Scan for the cell matching the given text and deliver its [x, y] coordinate at center. 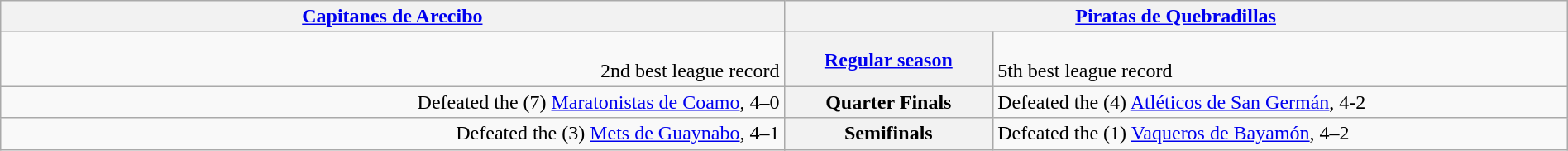
Quarter Finals [888, 102]
Defeated the (7) Maratonistas de Coamo, 4–0 [392, 102]
Regular season [888, 60]
Defeated the (1) Vaqueros de Bayamón, 4–2 [1280, 134]
Defeated the (4) Atléticos de San Germán, 4-2 [1280, 102]
Capitanes de Arecibo [392, 17]
Piratas de Quebradillas [1176, 17]
2nd best league record [392, 60]
Defeated the (3) Mets de Guaynabo, 4–1 [392, 134]
5th best league record [1280, 60]
Semifinals [888, 134]
